Determine the (X, Y) coordinate at the center of the cell enclosing the given text.  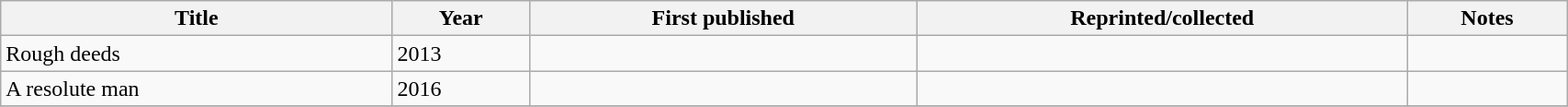
Rough deeds (197, 53)
A resolute man (197, 89)
Title (197, 18)
First published (724, 18)
Reprinted/collected (1162, 18)
Notes (1486, 18)
2013 (461, 53)
Year (461, 18)
2016 (461, 89)
